Search for the cell housing the specified text and yield its [x, y] center coordinate. 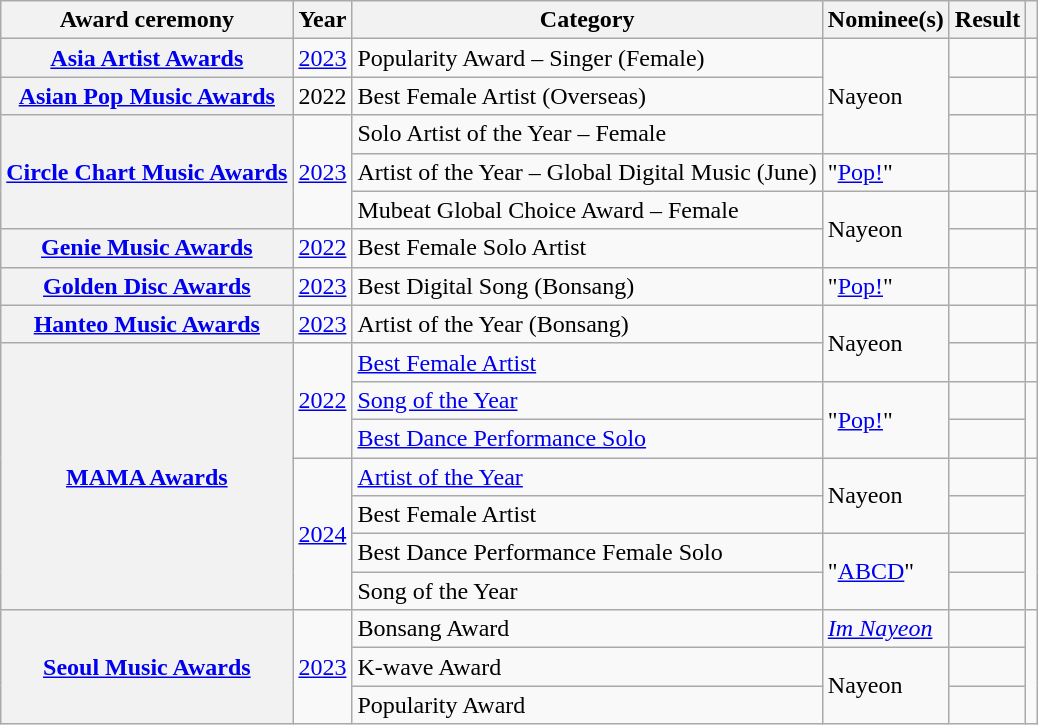
Best Dance Performance Female Solo [587, 553]
Genie Music Awards [147, 248]
Year [322, 20]
Category [587, 20]
Seoul Music Awards [147, 667]
Circle Chart Music Awards [147, 172]
Asia Artist Awards [147, 58]
Im Nayeon [886, 629]
Popularity Award [587, 705]
Award ceremony [147, 20]
K-wave Award [587, 667]
Mubeat Global Choice Award – Female [587, 210]
Popularity Award – Singer (Female) [587, 58]
Bonsang Award [587, 629]
Hanteo Music Awards [147, 324]
2024 [322, 534]
Golden Disc Awards [147, 286]
Solo Artist of the Year – Female [587, 134]
Best Dance Performance Solo [587, 438]
Asian Pop Music Awards [147, 96]
Result [987, 20]
Artist of the Year – Global Digital Music (June) [587, 172]
Artist of the Year [587, 477]
Nominee(s) [886, 20]
Best Digital Song (Bonsang) [587, 286]
Artist of the Year (Bonsang) [587, 324]
Best Female Solo Artist [587, 248]
"ABCD" [886, 572]
MAMA Awards [147, 476]
Best Female Artist (Overseas) [587, 96]
